Return the (x, y) coordinate for the center point of the cell that contains the specified text.  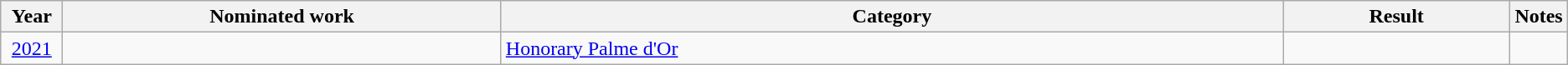
Category (891, 17)
Nominated work (281, 17)
Result (1397, 17)
Honorary Palme d'Or (891, 48)
Year (32, 17)
2021 (32, 48)
Notes (1539, 17)
